Identify which cell holds the provided text, then report its (X, Y) central coordinate. 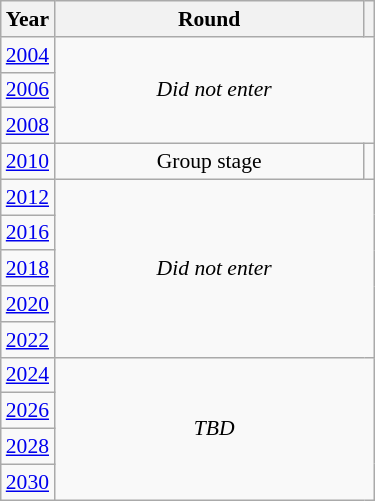
2020 (28, 304)
2022 (28, 340)
2026 (28, 411)
2010 (28, 162)
2028 (28, 447)
TBD (214, 428)
2006 (28, 90)
2030 (28, 482)
2016 (28, 233)
2018 (28, 269)
2008 (28, 126)
2012 (28, 197)
Group stage (209, 162)
2024 (28, 375)
2004 (28, 55)
Year (28, 19)
Round (209, 19)
